Scan for the cell matching the given text and deliver its [x, y] coordinate at center. 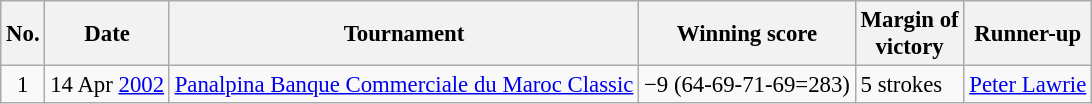
−9 (64-69-71-69=283) [748, 85]
Runner-up [1028, 34]
Panalpina Banque Commerciale du Maroc Classic [404, 85]
Margin ofvictory [910, 34]
Date [107, 34]
14 Apr 2002 [107, 85]
5 strokes [910, 85]
1 [23, 85]
No. [23, 34]
Peter Lawrie [1028, 85]
Winning score [748, 34]
Tournament [404, 34]
